Return (X, Y) of the center of cell containing provided text 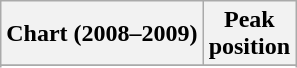
Peakposition (249, 34)
Chart (2008–2009) (102, 34)
